Find where the given text appears and provide that cell's center as [X, Y] coordinate. 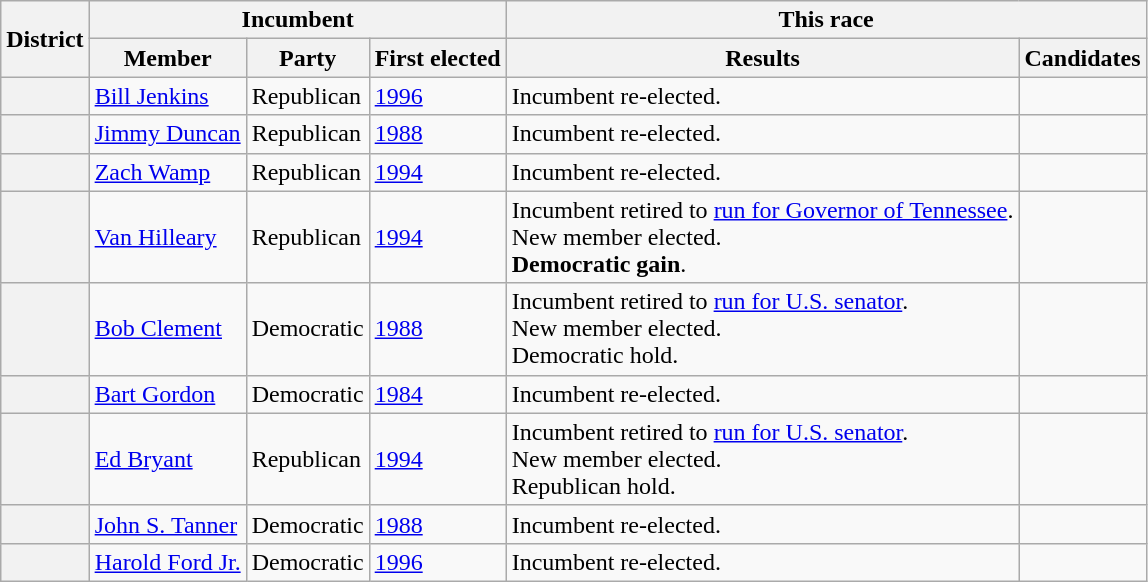
Party [308, 58]
Candidates [1082, 58]
Jimmy Duncan [168, 134]
1984 [438, 394]
Incumbent retired to run for U.S. senator.New member elected.Republican hold. [762, 459]
Incumbent [298, 20]
Zach Wamp [168, 172]
John S. Tanner [168, 524]
Incumbent retired to run for U.S. senator.New member elected.Democratic hold. [762, 329]
Harold Ford Jr. [168, 562]
Ed Bryant [168, 459]
First elected [438, 58]
This race [826, 20]
Van Hilleary [168, 237]
Bart Gordon [168, 394]
Bill Jenkins [168, 96]
District [45, 39]
Incumbent retired to run for Governor of Tennessee.New member elected.Democratic gain. [762, 237]
Bob Clement [168, 329]
Member [168, 58]
Results [762, 58]
